Output the [X, Y] coordinate of the center of the cell containing the given text.  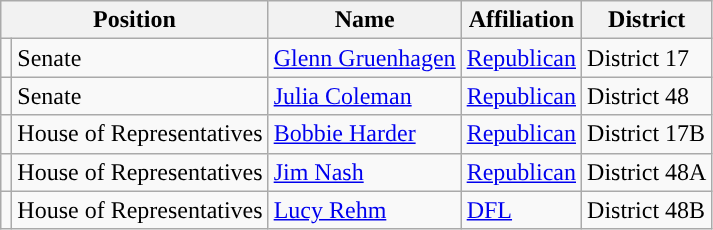
District 48A [647, 172]
Position [134, 20]
District 17B [647, 134]
DFL [521, 210]
Glenn Gruenhagen [364, 58]
District [647, 20]
Bobbie Harder [364, 134]
Affiliation [521, 20]
Jim Nash [364, 172]
Name [364, 20]
District 48 [647, 96]
Julia Coleman [364, 96]
District 17 [647, 58]
District 48B [647, 210]
Lucy Rehm [364, 210]
